From the cell containing the given text, extract its center point as (x, y) coordinate. 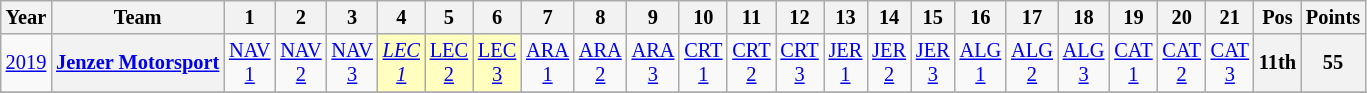
3 (352, 17)
NAV2 (300, 63)
CRT3 (800, 63)
1 (250, 17)
4 (402, 17)
5 (449, 17)
9 (654, 17)
CAT3 (1230, 63)
LEC1 (402, 63)
7 (548, 17)
16 (981, 17)
14 (889, 17)
CRT1 (703, 63)
19 (1133, 17)
15 (933, 17)
CRT2 (751, 63)
NAV3 (352, 63)
18 (1084, 17)
ARA1 (548, 63)
NAV1 (250, 63)
11th (1278, 63)
LEC3 (497, 63)
Jenzer Motorsport (138, 63)
JER3 (933, 63)
JER2 (889, 63)
Team (138, 17)
CAT2 (1182, 63)
6 (497, 17)
20 (1182, 17)
13 (846, 17)
21 (1230, 17)
ARA3 (654, 63)
8 (600, 17)
2 (300, 17)
10 (703, 17)
Pos (1278, 17)
ALG1 (981, 63)
ARA2 (600, 63)
Year (26, 17)
12 (800, 17)
2019 (26, 63)
JER1 (846, 63)
17 (1032, 17)
CAT1 (1133, 63)
55 (1333, 63)
Points (1333, 17)
LEC2 (449, 63)
ALG3 (1084, 63)
ALG2 (1032, 63)
11 (751, 17)
